Detect which cell encompasses the target text, then output its [X, Y] center coordinate. 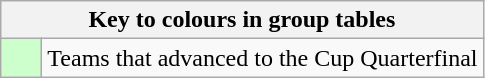
Key to colours in group tables [242, 20]
Teams that advanced to the Cup Quarterfinal [262, 58]
